Pinpoint the cell where the given text exists, returning its [x, y] midpoint coordinate. 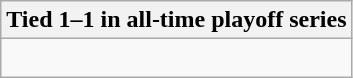
Tied 1–1 in all-time playoff series [176, 20]
